Extract the (X, Y) coordinate from the center of the cell holding the provided text.  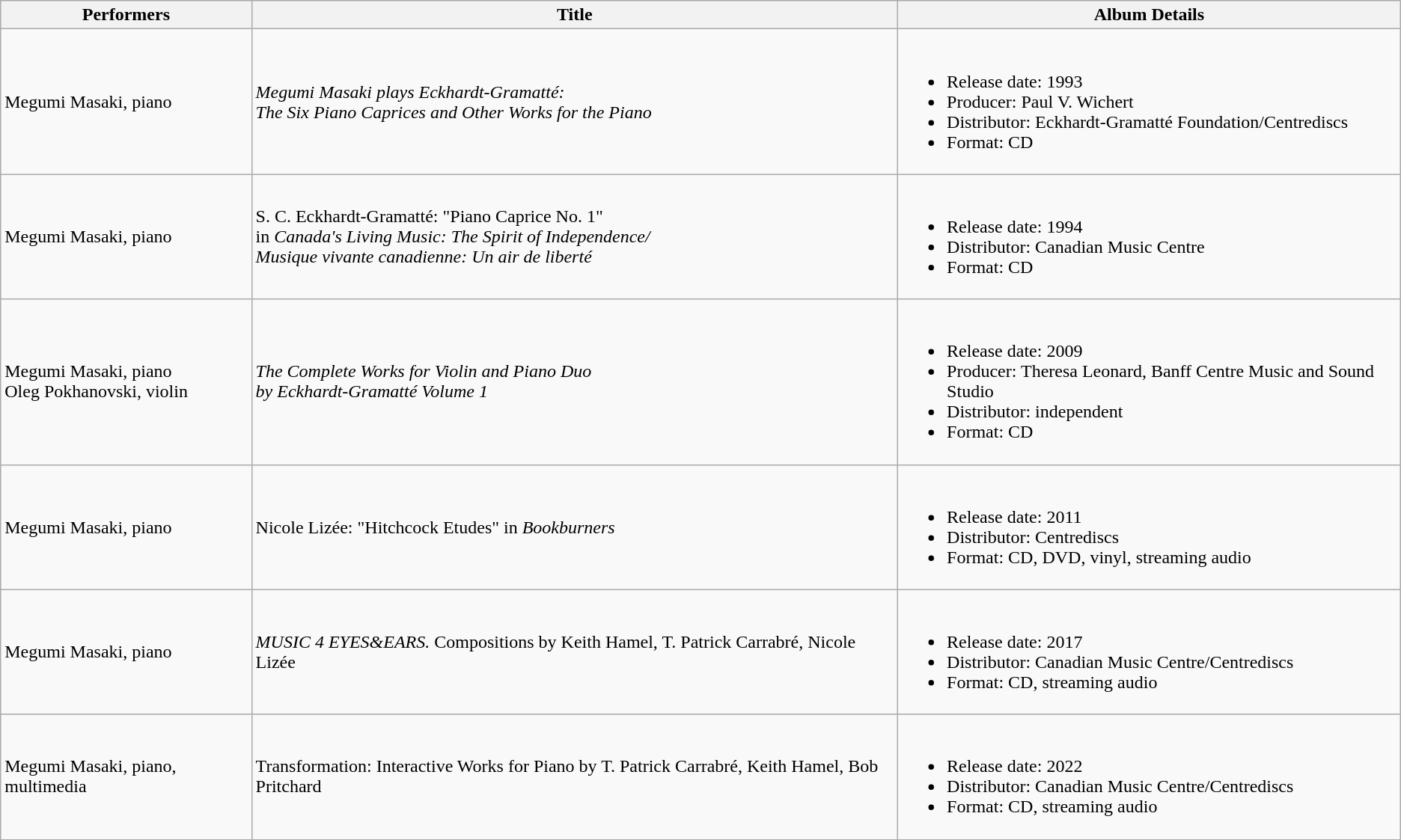
Release date: 2009Producer: Theresa Leonard, Banff Centre Music and Sound StudioDistributor: independentFormat: CD (1150, 381)
Release date: 1993Producer: Paul V. WichertDistributor: Eckhardt-Gramatté Foundation/CentrediscsFormat: CD (1150, 102)
Release date: 2017Distributor: Canadian Music Centre/CentrediscsFormat: CD, streaming audio (1150, 652)
Megumi Masaki, pianoOleg Pokhanovski, violin (126, 381)
Megumi Masaki, piano, multimedia (126, 776)
Megumi Masaki plays Eckhardt-Gramatté:The Six Piano Caprices and Other Works for the Piano (575, 102)
The Complete Works for Violin and Piano Duoby Eckhardt-Gramatté Volume 1 (575, 381)
Release date: 2011Distributor: CentrediscsFormat: CD, DVD, vinyl, streaming audio (1150, 527)
Release date: 2022Distributor: Canadian Music Centre/CentrediscsFormat: CD, streaming audio (1150, 776)
Album Details (1150, 15)
Nicole Lizée: "Hitchcock Etudes" in Bookburners (575, 527)
Performers (126, 15)
S. C. Eckhardt-Gramatté: "Piano Caprice No. 1"in Canada's Living Music: The Spirit of Independence/Musique vivante canadienne: Un air de liberté (575, 236)
Release date: 1994Distributor: Canadian Music CentreFormat: CD (1150, 236)
Title (575, 15)
Transformation: Interactive Works for Piano by T. Patrick Carrabré, Keith Hamel, Bob Pritchard (575, 776)
MUSIC 4 EYES&EARS. Compositions by Keith Hamel, T. Patrick Carrabré, Nicole Lizée (575, 652)
